Detect which cell encompasses the target text, then output its [X, Y] center coordinate. 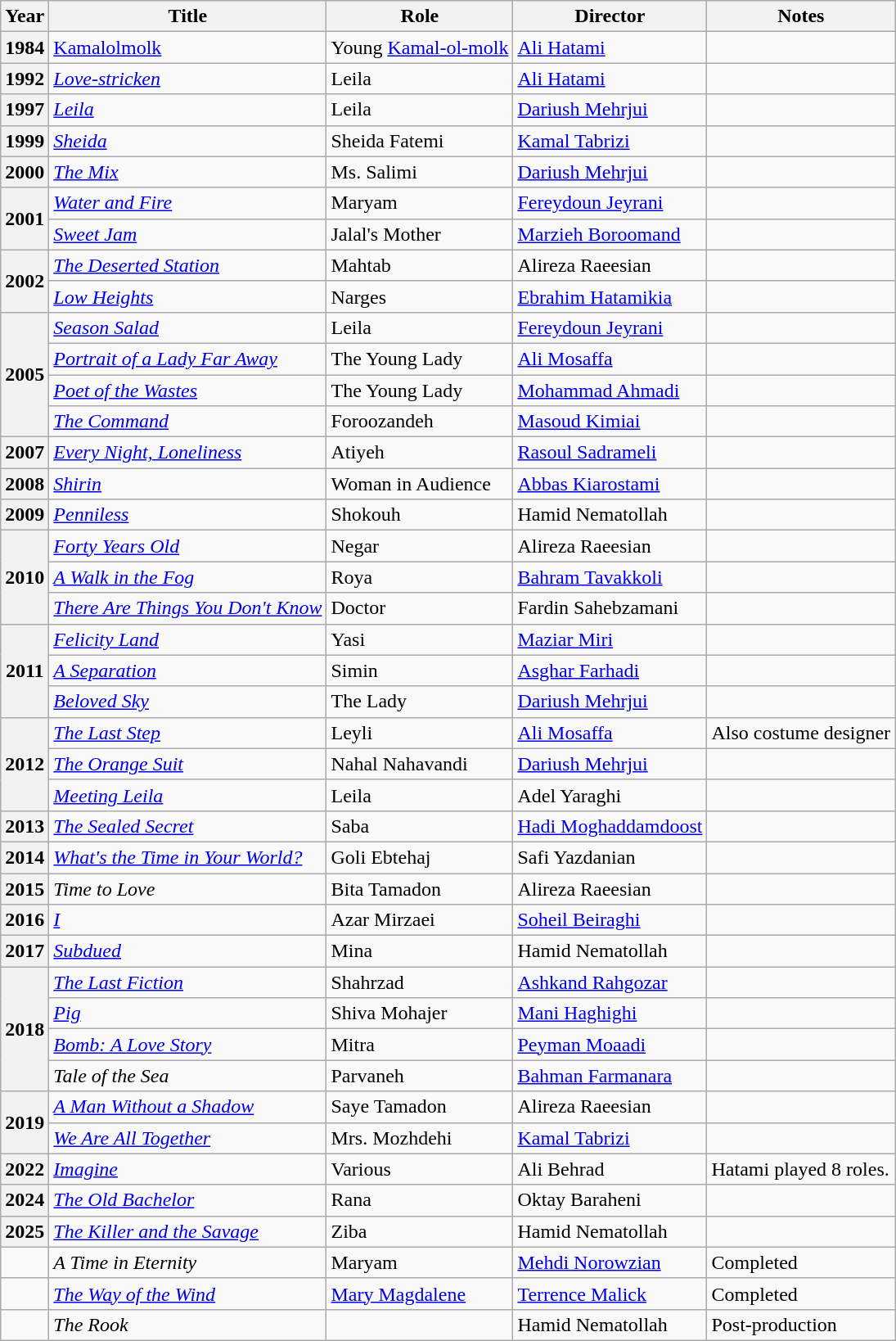
1984 [25, 47]
The Deserted Station [188, 265]
Woman in Audience [420, 484]
Bahman Farmanara [610, 1076]
Bomb: A Love Story [188, 1045]
Shirin [188, 484]
1997 [25, 110]
There Are Things You Don't Know [188, 608]
Ebrahim Hatamikia [610, 296]
2015 [25, 888]
Forty Years Old [188, 546]
Mary Magdalene [420, 1294]
Subdued [188, 951]
Also costume designer [801, 733]
2001 [25, 219]
Roya [420, 577]
2010 [25, 577]
Role [420, 16]
What's the Time in Your World? [188, 857]
Director [610, 16]
Various [420, 1169]
2012 [25, 764]
2024 [25, 1200]
Saba [420, 826]
Simin [420, 670]
1999 [25, 141]
2013 [25, 826]
Season Salad [188, 327]
2005 [25, 374]
The Sealed Secret [188, 826]
Saye Tamadon [420, 1107]
Post-production [801, 1325]
2008 [25, 484]
Felicity Land [188, 639]
The Rook [188, 1325]
A Time in Eternity [188, 1262]
Mehdi Norowzian [610, 1262]
Mitra [420, 1045]
Rasoul Sadrameli [610, 453]
2016 [25, 920]
The Last Fiction [188, 982]
The Way of the Wind [188, 1294]
Kamalolmolk [188, 47]
Hatami played 8 roles. [801, 1169]
2014 [25, 857]
Water and Fire [188, 203]
Notes [801, 16]
Sheida [188, 141]
Year [25, 16]
Young Kamal-ol-molk [420, 47]
Title [188, 16]
Doctor [420, 608]
Fardin Sahebzamani [610, 608]
Azar Mirzaei [420, 920]
Abbas Kiarostami [610, 484]
2009 [25, 515]
Mohammad Ahmadi [610, 391]
Ashkand Rahgozar [610, 982]
Shiva Mohajer [420, 1014]
Sweet Jam [188, 234]
2025 [25, 1231]
Safi Yazdanian [610, 857]
Asghar Farhadi [610, 670]
Portrait of a Lady Far Away [188, 359]
Imagine [188, 1169]
1992 [25, 79]
The Mix [188, 172]
Maziar Miri [610, 639]
Soheil Beiraghi [610, 920]
Ali Behrad [610, 1169]
Shahrzad [420, 982]
Meeting Leila [188, 795]
2007 [25, 453]
We Are All Together [188, 1138]
Mahtab [420, 265]
Bahram Tavakkoli [610, 577]
Tale of the Sea [188, 1076]
2022 [25, 1169]
Nahal Nahavandi [420, 764]
Ms. Salimi [420, 172]
2019 [25, 1122]
Negar [420, 546]
Mina [420, 951]
Mrs. Mozhdehi [420, 1138]
Low Heights [188, 296]
2017 [25, 951]
Peyman Moaadi [610, 1045]
Beloved Sky [188, 702]
Leyli [420, 733]
Shokouh [420, 515]
2000 [25, 172]
Foroozandeh [420, 422]
Yasi [420, 639]
Ziba [420, 1231]
Narges [420, 296]
Rana [420, 1200]
A Man Without a Shadow [188, 1107]
I [188, 920]
The Orange Suit [188, 764]
Jalal's Mother [420, 234]
Pig [188, 1014]
2018 [25, 1029]
The Lady [420, 702]
Adel Yaraghi [610, 795]
Love-stricken [188, 79]
2011 [25, 670]
Oktay Baraheni [610, 1200]
2002 [25, 281]
Poet of the Wastes [188, 391]
Every Night, Loneliness [188, 453]
Hadi Moghaddamdoost [610, 826]
The Old Bachelor [188, 1200]
The Killer and the Savage [188, 1231]
Sheida Fatemi [420, 141]
Masoud Kimiai [610, 422]
A Walk in the Fog [188, 577]
Terrence Malick [610, 1294]
Penniless [188, 515]
Marzieh Boroomand [610, 234]
A Separation [188, 670]
The Last Step [188, 733]
Bita Tamadon [420, 888]
The Command [188, 422]
Atiyeh [420, 453]
Goli Ebtehaj [420, 857]
Parvaneh [420, 1076]
Mani Haghighi [610, 1014]
Time to Love [188, 888]
